Return [X, Y] of the center of cell containing provided text 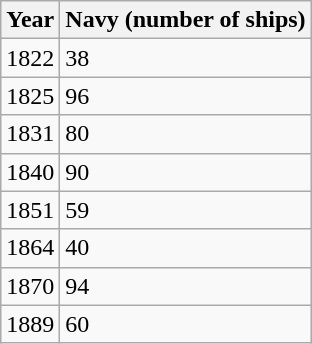
1825 [30, 96]
59 [186, 210]
1864 [30, 248]
38 [186, 58]
1822 [30, 58]
1889 [30, 324]
90 [186, 172]
96 [186, 96]
Year [30, 20]
1851 [30, 210]
60 [186, 324]
94 [186, 286]
1840 [30, 172]
1831 [30, 134]
Navy (number of ships) [186, 20]
1870 [30, 286]
40 [186, 248]
80 [186, 134]
